Provide the [X, Y] coordinate of the cell's center where the given text is located.  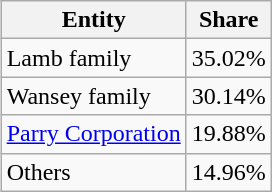
Parry Corporation [94, 134]
Share [228, 20]
14.96% [228, 172]
30.14% [228, 96]
Entity [94, 20]
19.88% [228, 134]
Others [94, 172]
Wansey family [94, 96]
Lamb family [94, 58]
35.02% [228, 58]
